Detect which cell encompasses the target text, then output its (x, y) center coordinate. 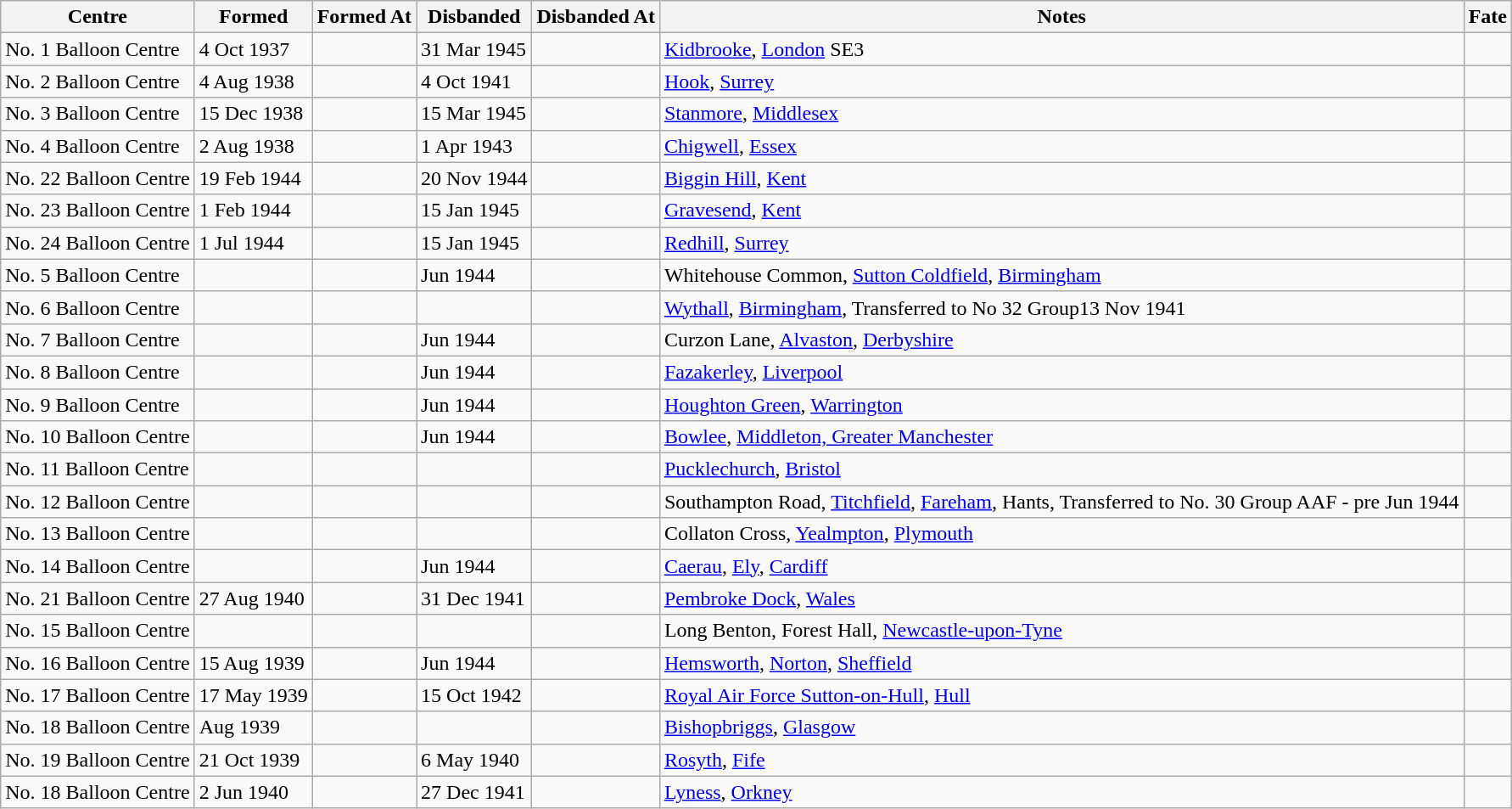
No. 17 Balloon Centre (98, 695)
4 Oct 1941 (474, 81)
21 Oct 1939 (253, 760)
No. 21 Balloon Centre (98, 598)
Collaton Cross, Yealmpton, Plymouth (1061, 534)
19 Feb 1944 (253, 178)
Fazakerley, Liverpool (1061, 372)
No. 1 Balloon Centre (98, 49)
1 Apr 1943 (474, 146)
No. 10 Balloon Centre (98, 437)
Bowlee, Middleton, Greater Manchester (1061, 437)
Aug 1939 (253, 728)
Pucklechurch, Bristol (1061, 469)
No. 8 Balloon Centre (98, 372)
No. 3 Balloon Centre (98, 114)
1 Jul 1944 (253, 243)
No. 15 Balloon Centre (98, 631)
17 May 1939 (253, 695)
No. 12 Balloon Centre (98, 502)
2 Jun 1940 (253, 792)
Houghton Green, Warrington (1061, 405)
Gravesend, Kent (1061, 211)
No. 16 Balloon Centre (98, 663)
Southampton Road, Titchfield, Fareham, Hants, Transferred to No. 30 Group AAF - pre Jun 1944 (1061, 502)
No. 4 Balloon Centre (98, 146)
No. 9 Balloon Centre (98, 405)
Biggin Hill, Kent (1061, 178)
15 Dec 1938 (253, 114)
2 Aug 1938 (253, 146)
No. 6 Balloon Centre (98, 307)
No. 22 Balloon Centre (98, 178)
4 Oct 1937 (253, 49)
Centre (98, 17)
15 Mar 1945 (474, 114)
Fate (1487, 17)
31 Mar 1945 (474, 49)
Stanmore, Middlesex (1061, 114)
15 Oct 1942 (474, 695)
27 Aug 1940 (253, 598)
Hemsworth, Norton, Sheffield (1061, 663)
Lyness, Orkney (1061, 792)
Rosyth, Fife (1061, 760)
Wythall, Birmingham, Transferred to No 32 Group13 Nov 1941 (1061, 307)
Chigwell, Essex (1061, 146)
Hook, Surrey (1061, 81)
No. 23 Balloon Centre (98, 211)
1 Feb 1944 (253, 211)
20 Nov 1944 (474, 178)
Pembroke Dock, Wales (1061, 598)
No. 5 Balloon Centre (98, 275)
No. 24 Balloon Centre (98, 243)
Caerau, Ely, Cardiff (1061, 566)
Royal Air Force Sutton-on-Hull, Hull (1061, 695)
Kidbrooke, London SE3 (1061, 49)
31 Dec 1941 (474, 598)
6 May 1940 (474, 760)
No. 14 Balloon Centre (98, 566)
Redhill, Surrey (1061, 243)
Curzon Lane, Alvaston, Derbyshire (1061, 340)
4 Aug 1938 (253, 81)
No. 2 Balloon Centre (98, 81)
Long Benton, Forest Hall, Newcastle-upon-Tyne (1061, 631)
No. 11 Balloon Centre (98, 469)
No. 19 Balloon Centre (98, 760)
Disbanded (474, 17)
Disbanded At (596, 17)
Bishopbriggs, Glasgow (1061, 728)
Formed At (364, 17)
15 Aug 1939 (253, 663)
Whitehouse Common, Sutton Coldfield, Birmingham (1061, 275)
27 Dec 1941 (474, 792)
No. 13 Balloon Centre (98, 534)
No. 7 Balloon Centre (98, 340)
Notes (1061, 17)
Formed (253, 17)
